For the text-containing cell, return its midpoint in [X, Y] coordinate format. 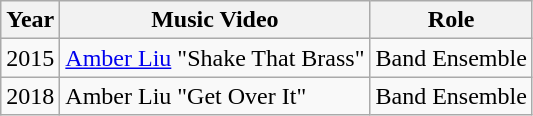
Music Video [215, 20]
2015 [30, 58]
Amber Liu "Get Over It" [215, 96]
Role [451, 20]
Year [30, 20]
Amber Liu "Shake That Brass" [215, 58]
2018 [30, 96]
